Output the (X, Y) coordinate of the center of the cell containing the given text.  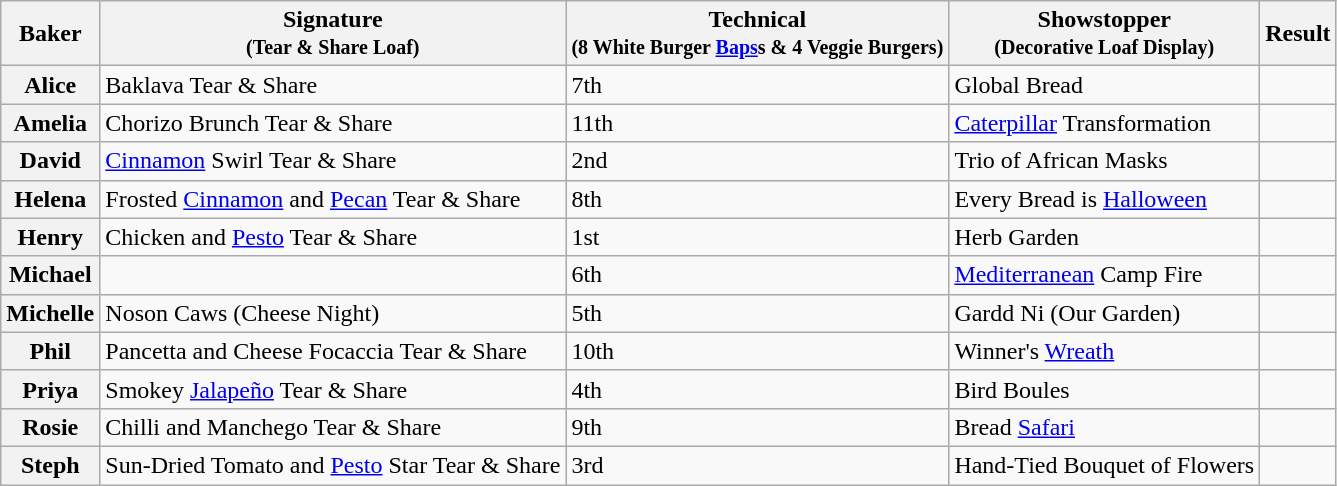
11th (758, 123)
Helena (50, 199)
Cinnamon Swirl Tear & Share (333, 161)
Henry (50, 237)
Baker (50, 34)
Michael (50, 275)
Global Bread (1104, 85)
Rosie (50, 427)
Smokey Jalapeño Tear & Share (333, 389)
Priya (50, 389)
Chicken and Pesto Tear & Share (333, 237)
2nd (758, 161)
10th (758, 351)
Winner's Wreath (1104, 351)
Bird Boules (1104, 389)
Chorizo Brunch Tear & Share (333, 123)
Steph (50, 465)
Showstopper(Decorative Loaf Display) (1104, 34)
David (50, 161)
Gardd Ni (Our Garden) (1104, 313)
Technical(8 White Burger Bapss & 4 Veggie Burgers) (758, 34)
Alice (50, 85)
4th (758, 389)
Noson Caws (Cheese Night) (333, 313)
Sun-Dried Tomato and Pesto Star Tear & Share (333, 465)
Pancetta and Cheese Focaccia Tear & Share (333, 351)
Mediterranean Camp Fire (1104, 275)
5th (758, 313)
Phil (50, 351)
Hand-Tied Bouquet of Flowers (1104, 465)
9th (758, 427)
Every Bread is Halloween (1104, 199)
Signature(Tear & Share Loaf) (333, 34)
Baklava Tear & Share (333, 85)
1st (758, 237)
Bread Safari (1104, 427)
Caterpillar Transformation (1104, 123)
3rd (758, 465)
7th (758, 85)
Michelle (50, 313)
Amelia (50, 123)
8th (758, 199)
6th (758, 275)
Result (1298, 34)
Chilli and Manchego Tear & Share (333, 427)
Trio of African Masks (1104, 161)
Herb Garden (1104, 237)
Frosted Cinnamon and Pecan Tear & Share (333, 199)
